Return (X, Y) of the center of cell containing provided text 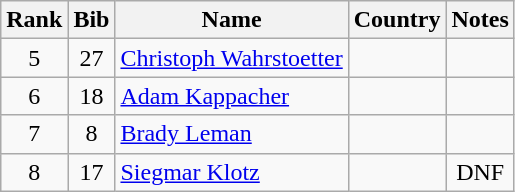
Country (397, 20)
Adam Kappacher (232, 96)
6 (34, 96)
5 (34, 58)
DNF (480, 172)
Notes (480, 20)
Siegmar Klotz (232, 172)
7 (34, 134)
Name (232, 20)
17 (92, 172)
Rank (34, 20)
18 (92, 96)
Bib (92, 20)
Christoph Wahrstoetter (232, 58)
Brady Leman (232, 134)
27 (92, 58)
